Scan for the cell matching the given text and deliver its (x, y) coordinate at center. 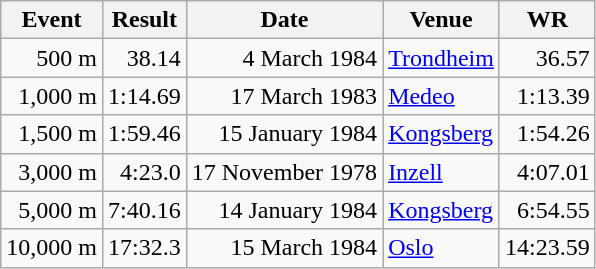
1:14.69 (144, 96)
1,500 m (52, 134)
Date (284, 20)
4 March 1984 (284, 58)
6:54.55 (547, 210)
Result (144, 20)
WR (547, 20)
36.57 (547, 58)
1:59.46 (144, 134)
Venue (442, 20)
17 November 1978 (284, 172)
1:13.39 (547, 96)
Event (52, 20)
Medeo (442, 96)
Oslo (442, 248)
38.14 (144, 58)
5,000 m (52, 210)
4:23.0 (144, 172)
3,000 m (52, 172)
Inzell (442, 172)
17:32.3 (144, 248)
1,000 m (52, 96)
10,000 m (52, 248)
4:07.01 (547, 172)
7:40.16 (144, 210)
15 January 1984 (284, 134)
14:23.59 (547, 248)
14 January 1984 (284, 210)
500 m (52, 58)
17 March 1983 (284, 96)
Trondheim (442, 58)
1:54.26 (547, 134)
15 March 1984 (284, 248)
